Extract the [X, Y] coordinate from the center of the cell holding the provided text.  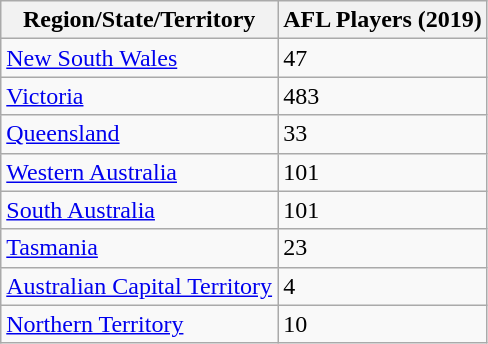
Western Australia [140, 172]
South Australia [140, 210]
4 [383, 286]
Victoria [140, 96]
33 [383, 134]
10 [383, 324]
Australian Capital Territory [140, 286]
Northern Territory [140, 324]
47 [383, 58]
New South Wales [140, 58]
483 [383, 96]
Tasmania [140, 248]
Region/State/Territory [140, 20]
Queensland [140, 134]
AFL Players (2019) [383, 20]
23 [383, 248]
